Return (X, Y) of the center of cell containing provided text 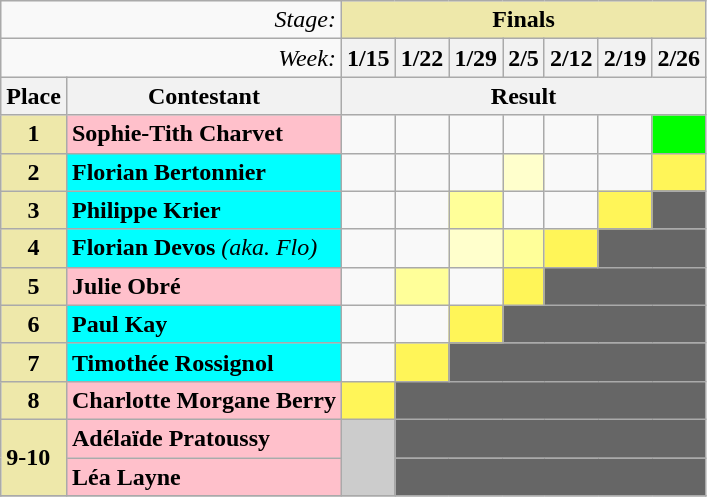
5 (34, 286)
2/5 (524, 58)
8 (34, 400)
Contestant (204, 96)
Week: (172, 58)
Finals (523, 20)
Julie Obré (204, 286)
1/22 (422, 58)
Stage: (172, 20)
Result (523, 96)
7 (34, 362)
Place (34, 96)
Léa Layne (204, 477)
Charlotte Morgane Berry (204, 400)
Philippe Krier (204, 210)
2/12 (571, 58)
Florian Bertonnier (204, 172)
Florian Devos (aka. Flo) (204, 248)
Timothée Rossignol (204, 362)
1/29 (476, 58)
4 (34, 248)
9-10 (34, 457)
Sophie-Tith Charvet (204, 134)
1 (34, 134)
Adélaïde Pratoussy (204, 438)
1/15 (368, 58)
6 (34, 324)
2/26 (679, 58)
2/19 (625, 58)
2 (34, 172)
3 (34, 210)
Paul Kay (204, 324)
